Detect which cell encompasses the target text, then output its (x, y) center coordinate. 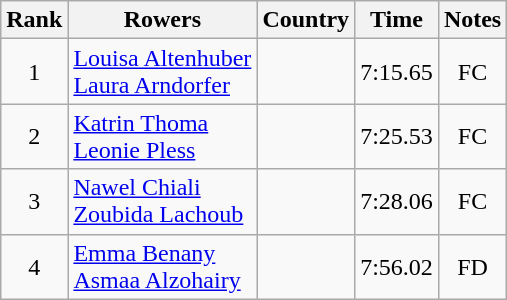
7:15.65 (397, 72)
Katrin ThomaLeonie Pless (162, 136)
Nawel ChialiZoubida Lachoub (162, 202)
Emma BenanyAsmaa Alzohairy (162, 266)
4 (34, 266)
Rowers (162, 20)
Rank (34, 20)
2 (34, 136)
FD (472, 266)
Louisa AltenhuberLaura Arndorfer (162, 72)
7:25.53 (397, 136)
1 (34, 72)
7:56.02 (397, 266)
Notes (472, 20)
7:28.06 (397, 202)
Country (306, 20)
3 (34, 202)
Time (397, 20)
